Detect which cell encompasses the target text, then output its [X, Y] center coordinate. 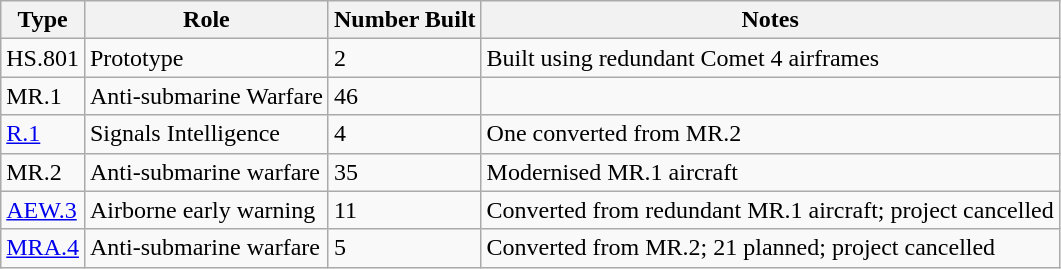
Converted from redundant MR.1 aircraft; project cancelled [770, 210]
Airborne early warning [206, 210]
Signals Intelligence [206, 134]
MR.2 [43, 172]
Role [206, 20]
Built using redundant Comet 4 airframes [770, 58]
4 [404, 134]
Notes [770, 20]
Anti-submarine Warfare [206, 96]
46 [404, 96]
Type [43, 20]
11 [404, 210]
2 [404, 58]
MR.1 [43, 96]
AEW.3 [43, 210]
Prototype [206, 58]
Converted from MR.2; 21 planned; project cancelled [770, 248]
35 [404, 172]
Modernised MR.1 aircraft [770, 172]
MRA.4 [43, 248]
One converted from MR.2 [770, 134]
Number Built [404, 20]
R.1 [43, 134]
5 [404, 248]
HS.801 [43, 58]
